Return the (X, Y) coordinate for the center point of the cell that contains the specified text.  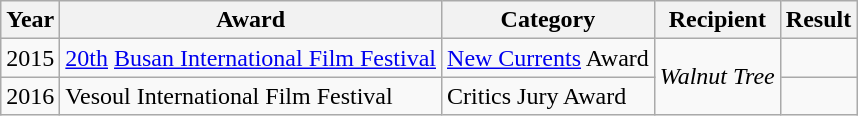
Award (251, 20)
New Currents Award (548, 58)
Result (818, 20)
Vesoul International Film Festival (251, 96)
2016 (30, 96)
20th Busan International Film Festival (251, 58)
Category (548, 20)
Year (30, 20)
2015 (30, 58)
Walnut Tree (717, 77)
Recipient (717, 20)
Critics Jury Award (548, 96)
